Capture the cell that displays the provided text and extract its (X, Y) central coordinate. 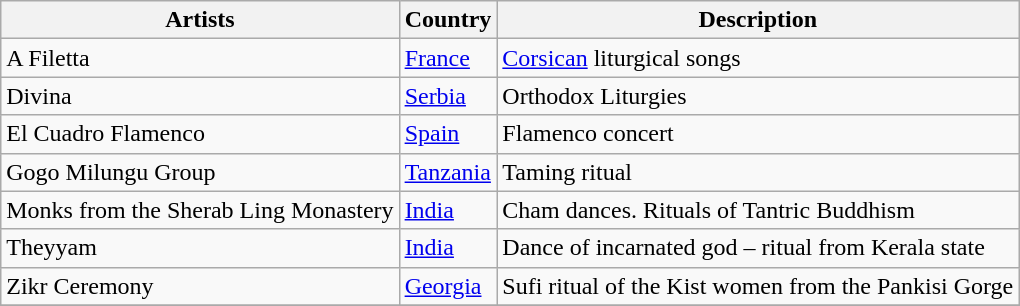
Artists (200, 20)
A Filetta (200, 58)
Corsican liturgical songs (758, 58)
Serbia (448, 96)
Description (758, 20)
Dance of incarnated god – ritual from Kerala state (758, 248)
Zikr Ceremony (200, 286)
Georgia (448, 286)
France (448, 58)
Cham dances. Rituals of Tantric Buddhism (758, 210)
Monks from the Sherab Ling Monastery (200, 210)
Tanzania (448, 172)
Taming ritual (758, 172)
Country (448, 20)
Theyyam (200, 248)
Orthodox Liturgies (758, 96)
Sufi ritual of the Kist women from the Pankisi Gorge (758, 286)
Divina (200, 96)
Flamenco concert (758, 134)
El Cuadro Flamenco (200, 134)
Spain (448, 134)
Gogo Milungu Group (200, 172)
